Detect which cell encompasses the target text, then output its (x, y) center coordinate. 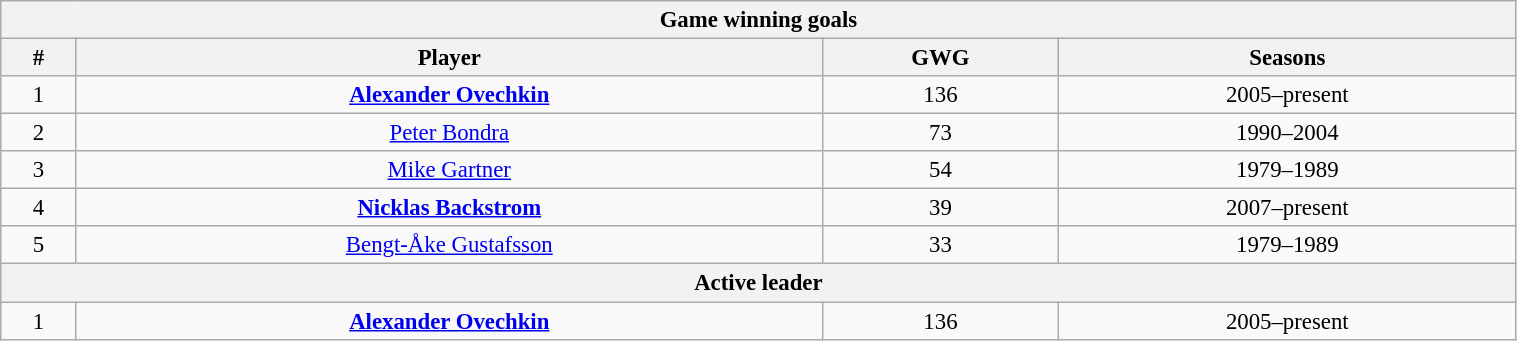
33 (940, 245)
Bengt-Åke Gustafsson (449, 245)
Peter Bondra (449, 133)
73 (940, 133)
3 (38, 170)
5 (38, 245)
39 (940, 208)
Player (449, 58)
Nicklas Backstrom (449, 208)
2007–present (1288, 208)
Active leader (758, 283)
1990–2004 (1288, 133)
GWG (940, 58)
54 (940, 170)
Seasons (1288, 58)
# (38, 58)
2 (38, 133)
Game winning goals (758, 20)
4 (38, 208)
Mike Gartner (449, 170)
